Return the (X, Y) coordinate for the center point of the cell that contains the specified text.  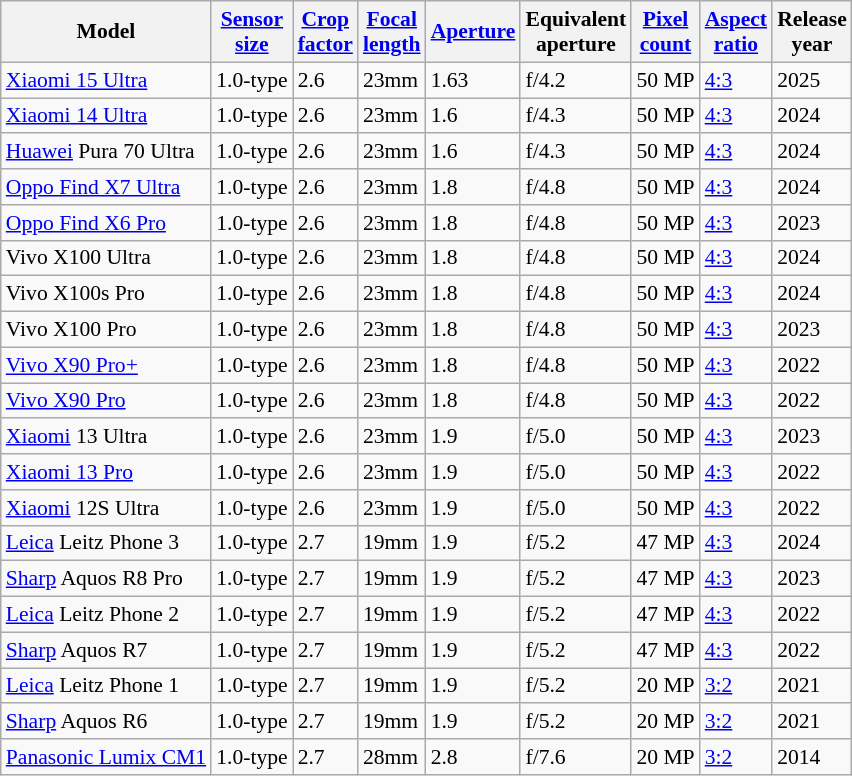
Xiaomi 13 Ultra (106, 437)
Panasonic Lumix CM1 (106, 757)
Releaseyear (812, 32)
28mm (392, 757)
Sharp Aquos R7 (106, 650)
Leica Leitz Phone 2 (106, 615)
Sharp Aquos R6 (106, 722)
1.63 (474, 80)
Leica Leitz Phone 1 (106, 686)
Cropfactor (326, 32)
Model (106, 32)
2014 (812, 757)
Xiaomi 14 Ultra (106, 116)
Pixelcount (665, 32)
Vivo X100s Pro (106, 294)
f/4.2 (576, 80)
2025 (812, 80)
Sensorsize (252, 32)
Aspectratio (736, 32)
Sharp Aquos R8 Pro (106, 579)
Vivo X100 Ultra (106, 258)
Xiaomi 12S Ultra (106, 508)
Xiaomi 15 Ultra (106, 80)
Xiaomi 13 Pro (106, 472)
Focallength (392, 32)
Leica Leitz Phone 3 (106, 543)
f/7.6 (576, 757)
Equivalentaperture (576, 32)
Vivo X90 Pro+ (106, 365)
2.8 (474, 757)
Aperture (474, 32)
Oppo Find X6 Pro (106, 223)
Huawei Pura 70 Ultra (106, 152)
Vivo X90 Pro (106, 401)
Vivo X100 Pro (106, 330)
Oppo Find X7 Ultra (106, 187)
